Output the (X, Y) coordinate of the center of the cell containing the given text.  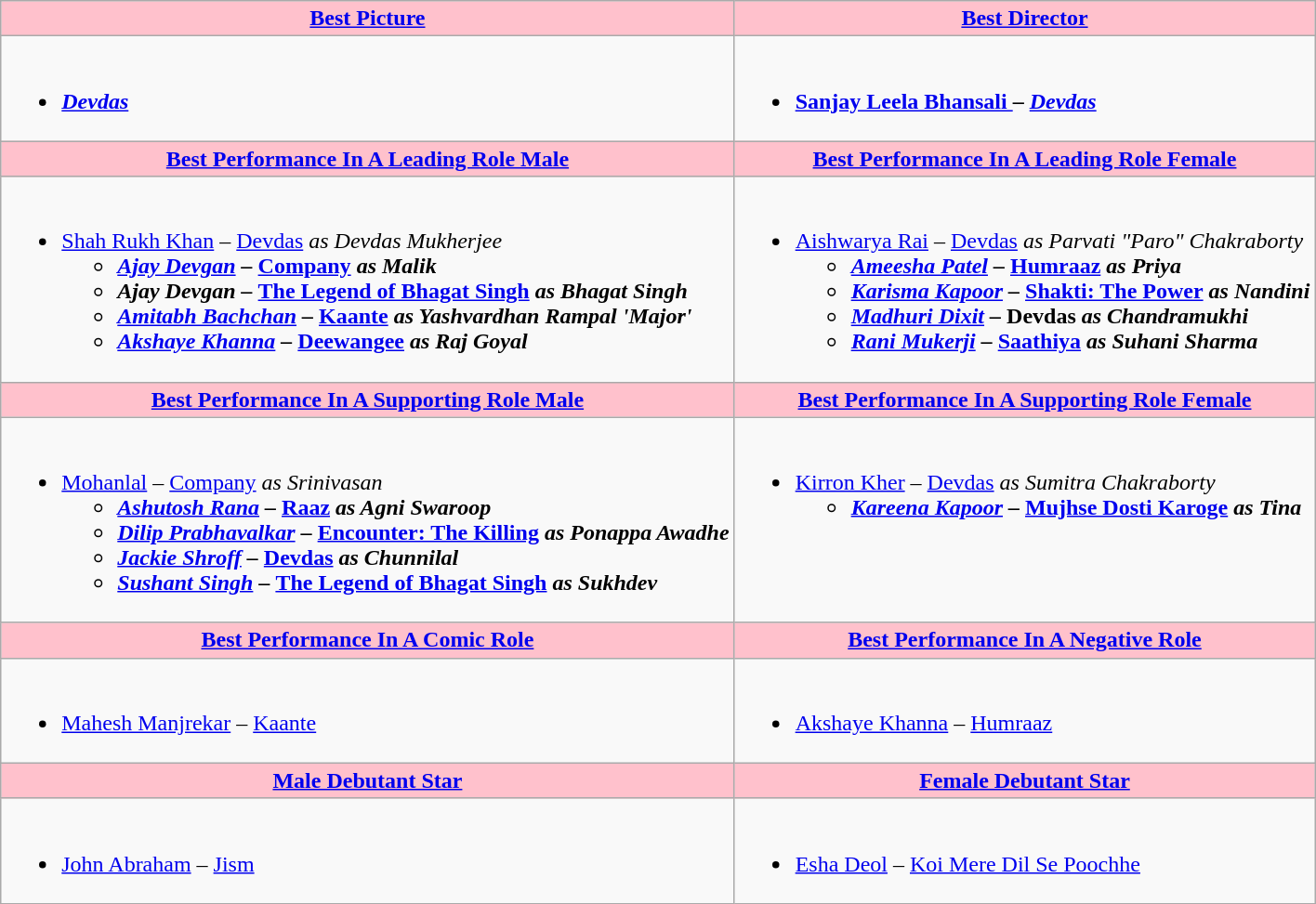
Devdas (368, 89)
Sanjay Leela Bhansali – Devdas (1024, 89)
Best Performance In A Negative Role (1024, 640)
Best Performance In A Leading Role Male (368, 159)
Best Performance In A Comic Role (368, 640)
Kirron Kher – Devdas as Sumitra ChakrabortyKareena Kapoor – Mujhse Dosti Karoge as Tina (1024, 520)
Best Director (1024, 19)
Best Picture (368, 19)
John Abraham – Jism (368, 851)
Mahesh Manjrekar – Kaante (368, 710)
Esha Deol – Koi Mere Dil Se Poochhe (1024, 851)
Akshaye Khanna – Humraaz (1024, 710)
Female Debutant Star (1024, 780)
Male Debutant Star (368, 780)
Best Performance In A Supporting Role Female (1024, 400)
Best Performance In A Leading Role Female (1024, 159)
Best Performance In A Supporting Role Male (368, 400)
